Detect which cell encompasses the target text, then output its [x, y] center coordinate. 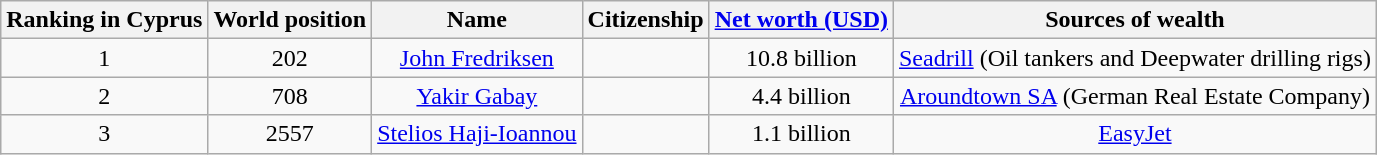
Citizenship [646, 20]
EasyJet [1134, 134]
1 [104, 58]
4.4 billion [801, 96]
Name [477, 20]
Ranking in Cyprus [104, 20]
John Fredriksen [477, 58]
10.8 billion [801, 58]
2557 [290, 134]
1.1 billion [801, 134]
Yakir Gabay [477, 96]
Net worth (USD) [801, 20]
Sources of wealth [1134, 20]
2 [104, 96]
708 [290, 96]
Seadrill (Oil tankers and Deepwater drilling rigs) [1134, 58]
Aroundtown SA (German Real Estate Company) [1134, 96]
Stelios Haji-Ioannou [477, 134]
World position [290, 20]
3 [104, 134]
202 [290, 58]
